Pinpoint the cell where the given text exists, returning its (x, y) midpoint coordinate. 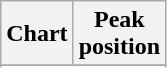
Chart (37, 34)
Peakposition (119, 34)
